Pinpoint the cell where the given text exists, returning its (x, y) midpoint coordinate. 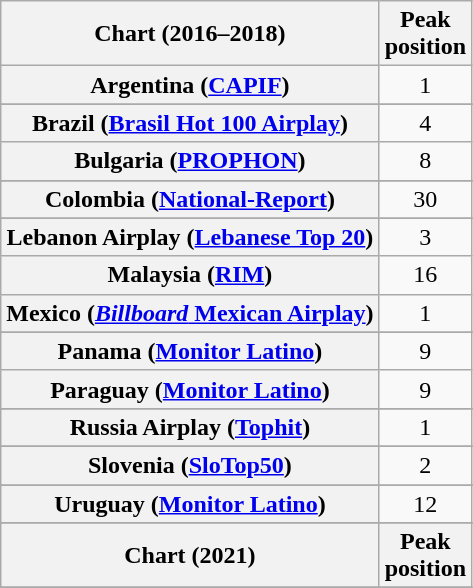
Russia Airplay (Tophit) (190, 427)
Panama (Monitor Latino) (190, 351)
4 (425, 123)
Chart (2016–2018) (190, 34)
Slovenia (SloTop50) (190, 465)
Mexico (Billboard Mexican Airplay) (190, 313)
30 (425, 199)
Uruguay (Monitor Latino) (190, 503)
12 (425, 503)
Colombia (National-Report) (190, 199)
Brazil (Brasil Hot 100 Airplay) (190, 123)
Malaysia (RIM) (190, 275)
Bulgaria (PROPHON) (190, 161)
16 (425, 275)
Paraguay (Monitor Latino) (190, 389)
Argentina (CAPIF) (190, 85)
Chart (2021) (190, 556)
2 (425, 465)
8 (425, 161)
Lebanon Airplay (Lebanese Top 20) (190, 237)
3 (425, 237)
